Extract the [X, Y] coordinate from the center of the cell holding the provided text.  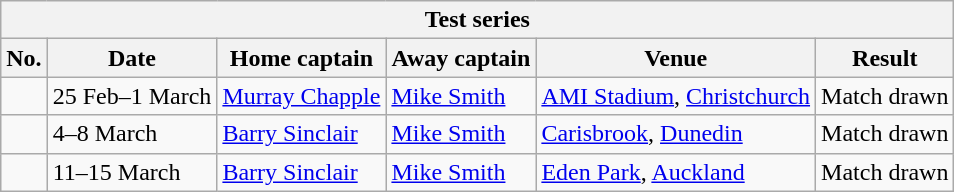
Test series [478, 20]
Carisbrook, Dunedin [676, 134]
25 Feb–1 March [132, 96]
Home captain [302, 58]
Venue [676, 58]
Murray Chapple [302, 96]
Result [885, 58]
Eden Park, Auckland [676, 172]
No. [24, 58]
11–15 March [132, 172]
4–8 March [132, 134]
AMI Stadium, Christchurch [676, 96]
Away captain [461, 58]
Date [132, 58]
